Search for the cell housing the specified text and yield its (x, y) center coordinate. 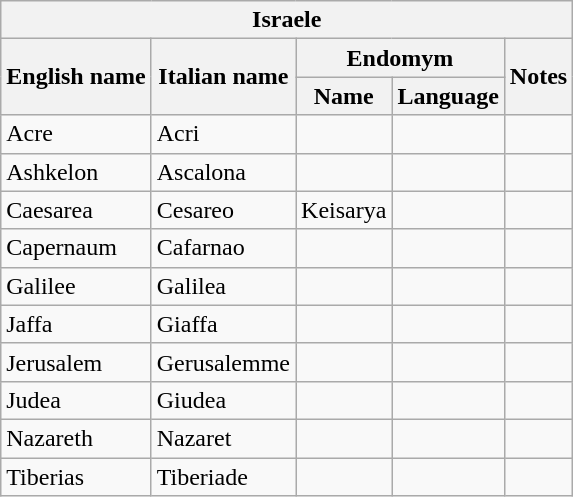
Nazaret (223, 438)
Jaffa (76, 324)
Nazareth (76, 438)
Italian name (223, 77)
Jerusalem (76, 362)
Endomym (400, 58)
Israele (287, 20)
Ascalona (223, 172)
Galilee (76, 286)
Ashkelon (76, 172)
Notes (538, 77)
Giudea (223, 400)
Keisarya (344, 210)
Language (448, 96)
Acri (223, 134)
Acre (76, 134)
English name (76, 77)
Cafarnao (223, 248)
Giaffa (223, 324)
Gerusalemme (223, 362)
Name (344, 96)
Tiberias (76, 477)
Judea (76, 400)
Galilea (223, 286)
Caesarea (76, 210)
Tiberiade (223, 477)
Cesareo (223, 210)
Capernaum (76, 248)
